Return the (X, Y) coordinate for the center point of the cell that contains the specified text.  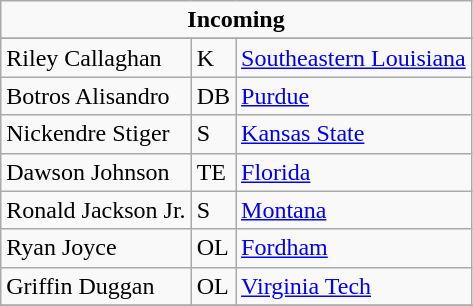
Dawson Johnson (96, 172)
Ronald Jackson Jr. (96, 210)
Montana (354, 210)
K (213, 58)
Nickendre Stiger (96, 134)
Incoming (236, 20)
Virginia Tech (354, 286)
Fordham (354, 248)
Riley Callaghan (96, 58)
DB (213, 96)
Florida (354, 172)
Kansas State (354, 134)
TE (213, 172)
Purdue (354, 96)
Griffin Duggan (96, 286)
Ryan Joyce (96, 248)
Botros Alisandro (96, 96)
Southeastern Louisiana (354, 58)
